Detect which cell encompasses the target text, then output its (X, Y) center coordinate. 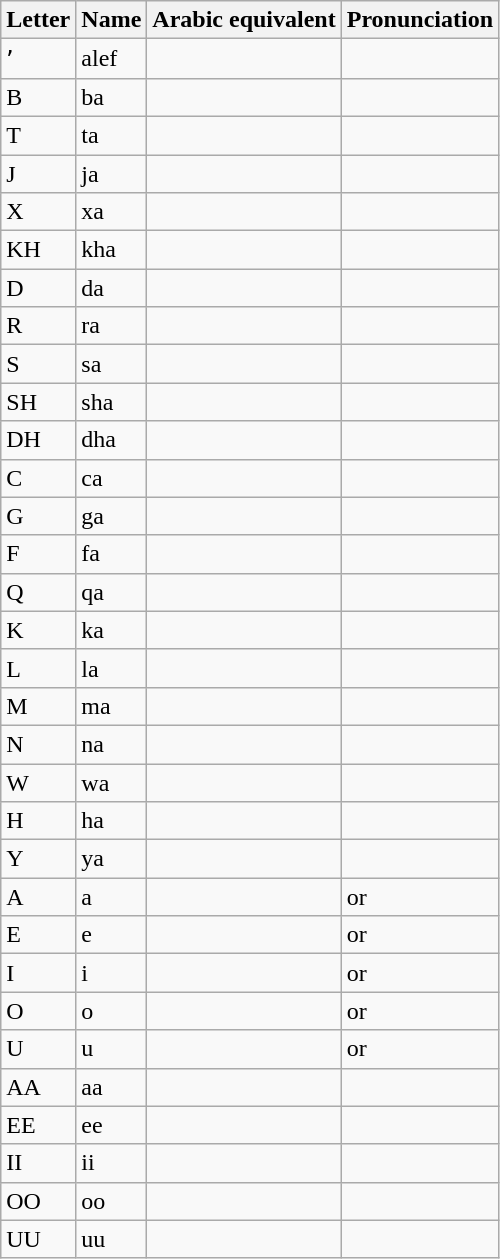
R (38, 326)
N (38, 744)
W (38, 783)
J (38, 173)
Pronunciation (420, 20)
ga (112, 516)
la (112, 668)
ʼ (38, 59)
Name (112, 20)
ta (112, 135)
O (38, 1011)
ee (112, 1125)
fa (112, 554)
ma (112, 706)
KH (38, 250)
Letter (38, 20)
ha (112, 821)
oo (112, 1201)
i (112, 973)
qa (112, 592)
alef (112, 59)
SH (38, 402)
Y (38, 859)
UU (38, 1239)
T (38, 135)
L (38, 668)
ca (112, 478)
OO (38, 1201)
ja (112, 173)
ii (112, 1163)
e (112, 935)
aa (112, 1087)
xa (112, 212)
D (38, 288)
ra (112, 326)
AA (38, 1087)
X (38, 212)
II (38, 1163)
EE (38, 1125)
wa (112, 783)
kha (112, 250)
K (38, 630)
a (112, 897)
F (38, 554)
U (38, 1049)
G (38, 516)
da (112, 288)
S (38, 364)
A (38, 897)
ka (112, 630)
ba (112, 97)
Q (38, 592)
na (112, 744)
H (38, 821)
B (38, 97)
sa (112, 364)
uu (112, 1239)
sha (112, 402)
DH (38, 440)
ya (112, 859)
C (38, 478)
I (38, 973)
E (38, 935)
o (112, 1011)
dha (112, 440)
M (38, 706)
Arabic equivalent (244, 20)
u (112, 1049)
